Identify which cell holds the provided text, then report its [X, Y] central coordinate. 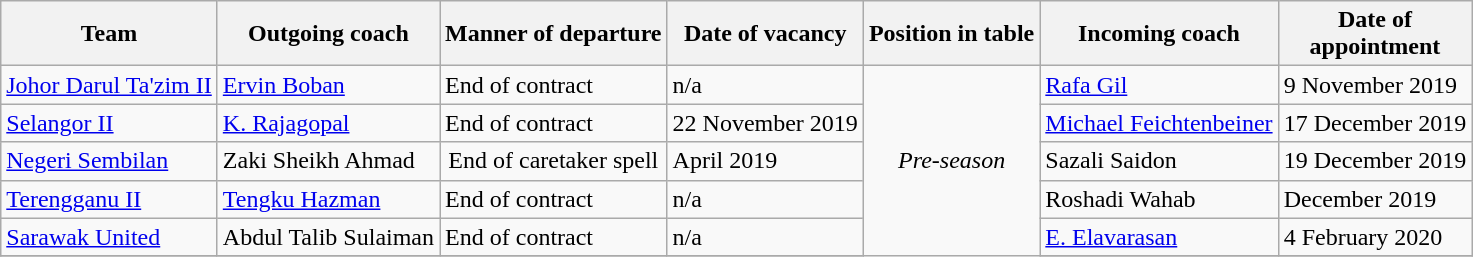
Sarawak United [110, 237]
Manner of departure [554, 34]
Terengganu II [110, 199]
Ervin Boban [328, 85]
December 2019 [1375, 199]
Date ofappointment [1375, 34]
Tengku Hazman [328, 199]
17 December 2019 [1375, 123]
Zaki Sheikh Ahmad [328, 161]
Michael Feichtenbeiner [1159, 123]
Position in table [951, 34]
9 November 2019 [1375, 85]
22 November 2019 [765, 123]
End of caretaker spell [554, 161]
Roshadi Wahab [1159, 199]
Pre-season [951, 161]
4 February 2020 [1375, 237]
Negeri Sembilan [110, 161]
19 December 2019 [1375, 161]
E. Elavarasan [1159, 237]
Incoming coach [1159, 34]
Date of vacancy [765, 34]
Johor Darul Ta'zim II [110, 85]
April 2019 [765, 161]
Team [110, 34]
Rafa Gil [1159, 85]
Selangor II [110, 123]
Sazali Saidon [1159, 161]
Abdul Talib Sulaiman [328, 237]
K. Rajagopal [328, 123]
Outgoing coach [328, 34]
